Pinpoint the cell where the given text exists, returning its (X, Y) midpoint coordinate. 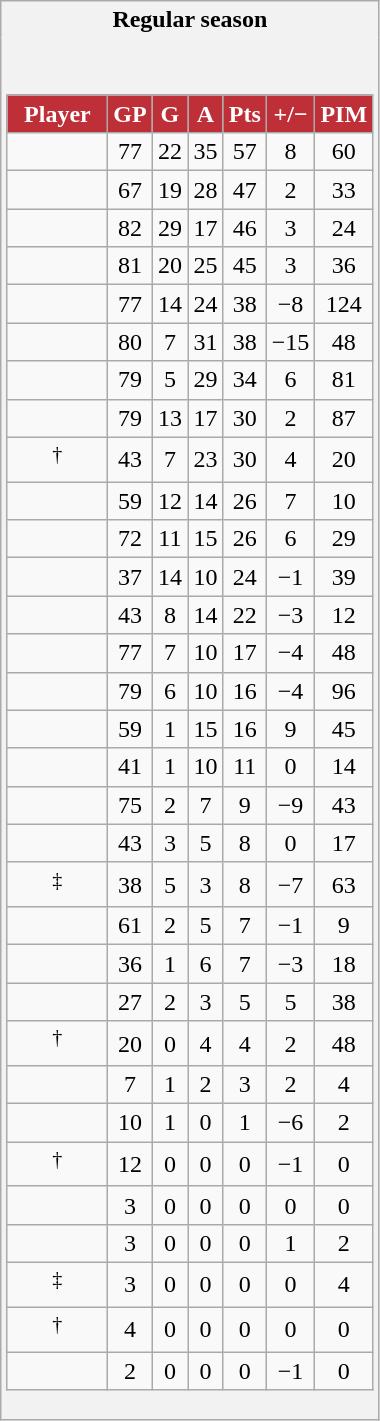
31 (206, 342)
Player (58, 114)
Pts (244, 114)
PIM (344, 114)
−9 (290, 805)
−8 (290, 304)
57 (244, 152)
37 (130, 577)
47 (244, 190)
GP (130, 114)
33 (344, 190)
A (206, 114)
−15 (290, 342)
39 (344, 577)
G (170, 114)
+/− (290, 114)
Regular season (190, 20)
87 (344, 418)
13 (170, 418)
−6 (290, 1123)
63 (344, 884)
−7 (290, 884)
46 (244, 228)
34 (244, 380)
41 (130, 767)
18 (344, 964)
27 (130, 1002)
75 (130, 805)
61 (130, 926)
72 (130, 539)
82 (130, 228)
19 (170, 190)
28 (206, 190)
23 (206, 460)
35 (206, 152)
96 (344, 691)
67 (130, 190)
60 (344, 152)
25 (206, 266)
80 (130, 342)
124 (344, 304)
